Search for the cell housing the specified text and yield its (x, y) center coordinate. 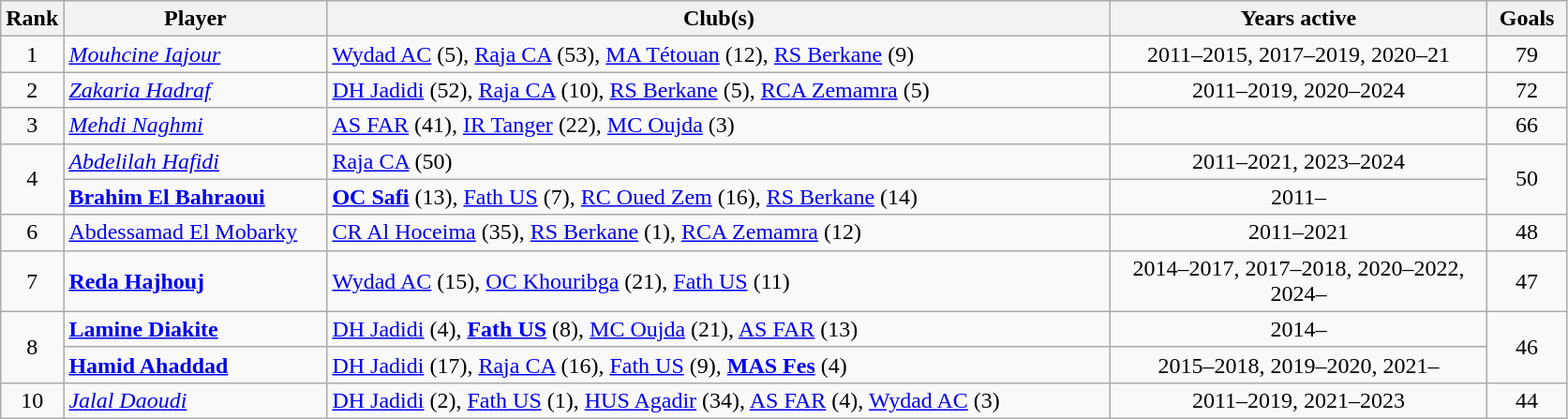
72 (1527, 90)
2015–2018, 2019–2020, 2021– (1299, 365)
10 (32, 400)
6 (32, 232)
2011– (1299, 197)
2011–2019, 2020–2024 (1299, 90)
2011–2021 (1299, 232)
Abdessamad El Mobarky (195, 232)
Hamid Ahaddad (195, 365)
47 (1527, 281)
CR Al Hoceima (35), RS Berkane (1), RCA Zemamra (12) (719, 232)
DH Jadidi (2), Fath US (1), HUS Agadir (34), AS FAR (4), Wydad AC (3) (719, 400)
Brahim El Bahraoui (195, 197)
2014– (1299, 329)
Player (195, 19)
Wydad AC (5), Raja CA (53), MA Tétouan (12), RS Berkane (9) (719, 54)
Jalal Daoudi (195, 400)
44 (1527, 400)
Years active (1299, 19)
2 (32, 90)
AS FAR (41), IR Tanger (22), MC Oujda (3) (719, 126)
DH Jadidi (52), Raja CA (10), RS Berkane (5), RCA Zemamra (5) (719, 90)
Rank (32, 19)
Mouhcine Iajour (195, 54)
Wydad AC (15), OC Khouribga (21), Fath US (11) (719, 281)
48 (1527, 232)
50 (1527, 179)
4 (32, 179)
2011–2015, 2017–2019, 2020–21 (1299, 54)
79 (1527, 54)
Lamine Diakite (195, 329)
Abdelilah Hafidi (195, 161)
7 (32, 281)
Club(s) (719, 19)
8 (32, 347)
Zakaria Hadraf (195, 90)
66 (1527, 126)
DH Jadidi (4), Fath US (8), MC Oujda (21), AS FAR (13) (719, 329)
2011–2019, 2021–2023 (1299, 400)
1 (32, 54)
Reda Hajhouj (195, 281)
3 (32, 126)
OC Safi (13), Fath US (7), RC Oued Zem (16), RS Berkane (14) (719, 197)
46 (1527, 347)
2014–2017, 2017–2018, 2020–2022, 2024– (1299, 281)
2011–2021, 2023–2024 (1299, 161)
Raja CA (50) (719, 161)
DH Jadidi (17), Raja CA (16), Fath US (9), MAS Fes (4) (719, 365)
Mehdi Naghmi (195, 126)
Goals (1527, 19)
